From the cell containing the given text, extract its center point as [X, Y] coordinate. 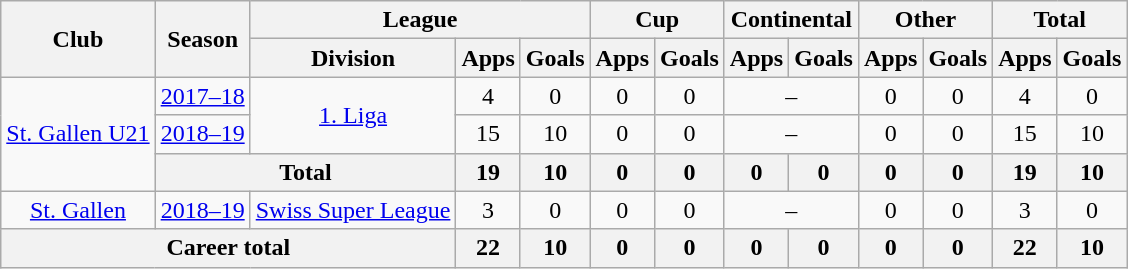
League [420, 20]
Swiss Super League [353, 210]
St. Gallen [78, 210]
St. Gallen U21 [78, 134]
Division [353, 58]
Season [202, 39]
Career total [228, 248]
1. Liga [353, 115]
2017–18 [202, 96]
Other [925, 20]
Cup [657, 20]
Club [78, 39]
Continental [791, 20]
